Return the (X, Y) coordinate for the center point of the cell that contains the specified text.  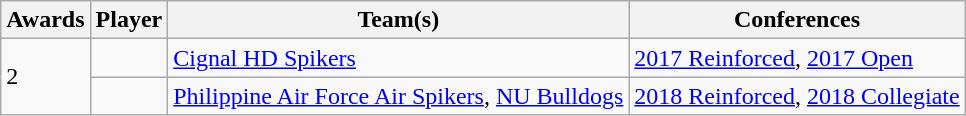
Player (129, 20)
Conferences (797, 20)
Cignal HD Spikers (398, 58)
Awards (46, 20)
Team(s) (398, 20)
Philippine Air Force Air Spikers, NU Bulldogs (398, 96)
2018 Reinforced, 2018 Collegiate (797, 96)
2 (46, 77)
2017 Reinforced, 2017 Open (797, 58)
